Locate the cell with the specified text and output its [X, Y] center coordinate. 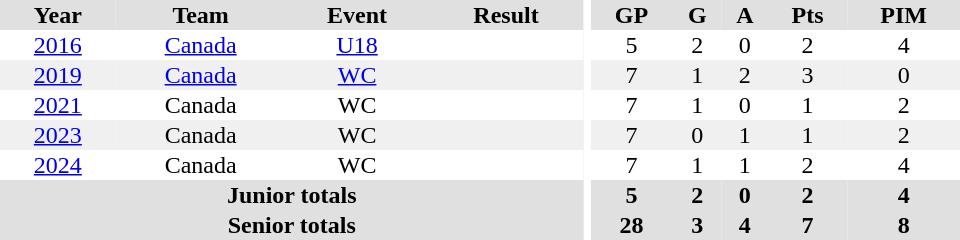
G [698, 15]
Junior totals [292, 195]
2024 [58, 165]
Year [58, 15]
GP [631, 15]
2019 [58, 75]
8 [904, 225]
Pts [808, 15]
Senior totals [292, 225]
2021 [58, 105]
2023 [58, 135]
Team [201, 15]
Event [358, 15]
A [745, 15]
PIM [904, 15]
Result [506, 15]
U18 [358, 45]
28 [631, 225]
2016 [58, 45]
